Find where the given text appears and provide that cell's center as (x, y) coordinate. 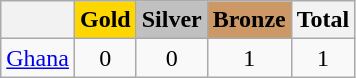
Ghana (38, 58)
Gold (105, 20)
Silver (172, 20)
Bronze (249, 20)
Total (323, 20)
